Extract the [x, y] coordinate from the center of the cell holding the provided text.  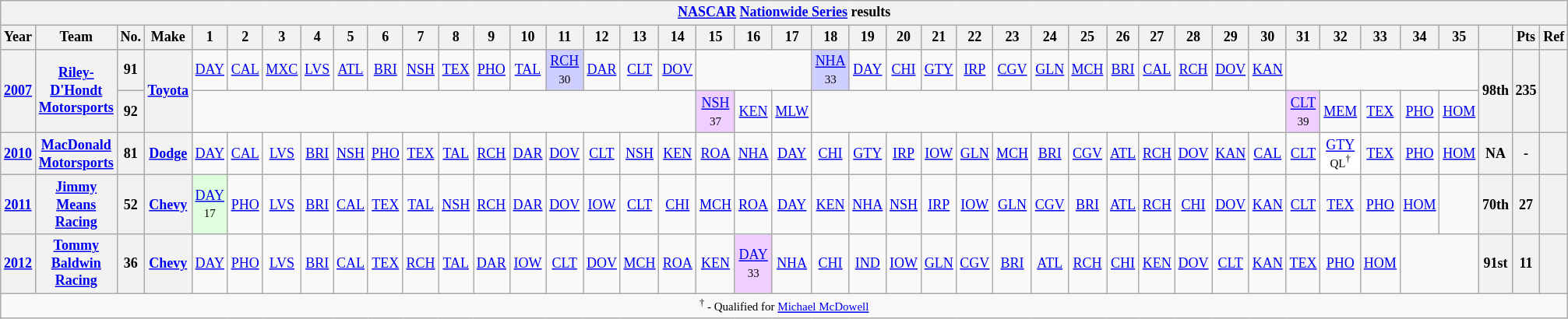
91st [1496, 264]
12 [602, 37]
MEM [1341, 112]
9 [492, 37]
15 [716, 37]
4 [318, 37]
DAY33 [753, 264]
NHA33 [830, 70]
36 [131, 264]
CLT39 [1303, 112]
MLW [791, 112]
24 [1050, 37]
Team [76, 37]
13 [640, 37]
98th [1496, 90]
2010 [19, 153]
Year [19, 37]
No. [131, 37]
1 [210, 37]
MXC [282, 70]
6 [385, 37]
7 [421, 37]
IND [868, 264]
19 [868, 37]
Ref [1554, 37]
NA [1496, 153]
70th [1496, 205]
2012 [19, 264]
32 [1341, 37]
NSH37 [716, 112]
30 [1267, 37]
20 [904, 37]
Jimmy Means Racing [76, 205]
52 [131, 205]
† - Qualified for Michael McDowell [784, 306]
34 [1419, 37]
25 [1087, 37]
Toyota [168, 90]
17 [791, 37]
5 [351, 37]
23 [1013, 37]
Riley-D'Hondt Motorsports [76, 90]
Dodge [168, 153]
Make [168, 37]
RCH30 [565, 70]
2007 [19, 90]
16 [753, 37]
18 [830, 37]
2011 [19, 205]
2 [245, 37]
26 [1123, 37]
GTYQL† [1341, 153]
33 [1380, 37]
81 [131, 153]
- [1526, 153]
29 [1231, 37]
DAY17 [210, 205]
14 [678, 37]
35 [1460, 37]
Pts [1526, 37]
Tommy Baldwin Racing [76, 264]
91 [131, 70]
31 [1303, 37]
NASCAR Nationwide Series results [784, 12]
8 [456, 37]
22 [975, 37]
3 [282, 37]
28 [1193, 37]
92 [131, 112]
235 [1526, 90]
MacDonald Motorsports [76, 153]
21 [939, 37]
10 [528, 37]
